Find where the given text appears and provide that cell's center as (X, Y) coordinate. 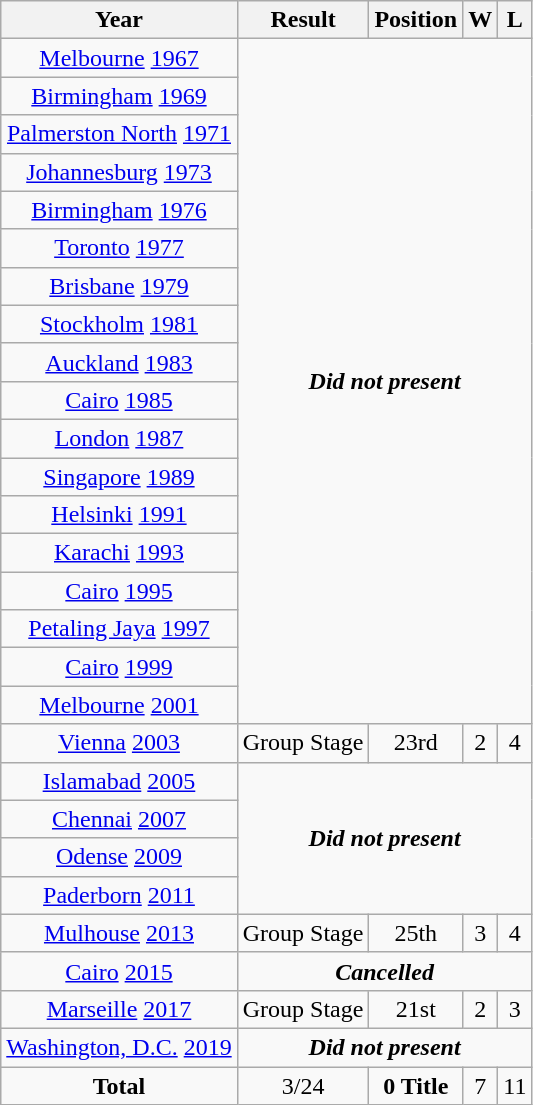
Birmingham 1976 (119, 210)
Result (303, 20)
W (480, 20)
23rd (416, 743)
Cairo 2015 (119, 971)
25th (416, 933)
London 1987 (119, 438)
Chennai 2007 (119, 819)
Melbourne 1967 (119, 58)
Year (119, 20)
L (515, 20)
Stockholm 1981 (119, 324)
Vienna 2003 (119, 743)
Cairo 1995 (119, 591)
Karachi 1993 (119, 553)
Marseille 2017 (119, 1009)
11 (515, 1085)
Cairo 1985 (119, 400)
Brisbane 1979 (119, 286)
0 Title (416, 1085)
Birmingham 1969 (119, 96)
Melbourne 2001 (119, 705)
Cairo 1999 (119, 667)
Helsinki 1991 (119, 515)
Position (416, 20)
Odense 2009 (119, 857)
Toronto 1977 (119, 248)
3/24 (303, 1085)
Singapore 1989 (119, 477)
Auckland 1983 (119, 362)
7 (480, 1085)
Johannesburg 1973 (119, 172)
Islamabad 2005 (119, 781)
Total (119, 1085)
21st (416, 1009)
Paderborn 2011 (119, 895)
Mulhouse 2013 (119, 933)
Cancelled (384, 971)
Palmerston North 1971 (119, 134)
Washington, D.C. 2019 (119, 1047)
Petaling Jaya 1997 (119, 629)
